From the cell containing the given text, extract its center point as [X, Y] coordinate. 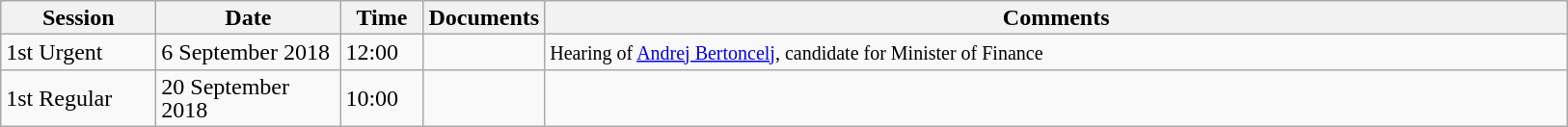
20 September 2018 [249, 98]
10:00 [382, 98]
12:00 [382, 52]
Comments [1057, 17]
Time [382, 17]
Session [79, 17]
Hearing of Andrej Bertoncelj, candidate for Minister of Finance [1057, 52]
Documents [484, 17]
6 September 2018 [249, 52]
1st Regular [79, 98]
Date [249, 17]
1st Urgent [79, 52]
